Return [x, y] of the center of cell containing provided text 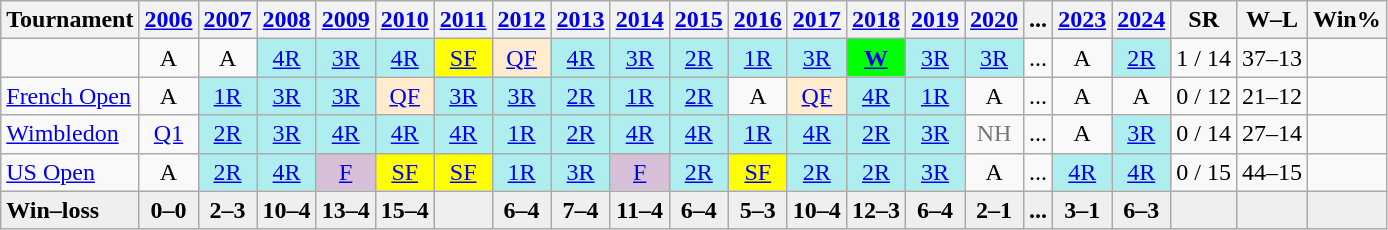
2008 [286, 20]
6–3 [1142, 210]
2020 [994, 20]
0 / 14 [1204, 134]
1 / 14 [1204, 58]
2024 [1142, 20]
2006 [168, 20]
Q1 [168, 134]
SR [1204, 20]
2023 [1082, 20]
Win–loss [70, 210]
French Open [70, 96]
2015 [698, 20]
2016 [758, 20]
0 / 12 [1204, 96]
15–4 [404, 210]
11–4 [640, 210]
2018 [876, 20]
2011 [463, 20]
44–15 [1272, 172]
21–12 [1272, 96]
2–1 [994, 210]
NH [994, 134]
12–3 [876, 210]
2009 [346, 20]
0 / 15 [1204, 172]
7–4 [580, 210]
Tournament [70, 20]
2007 [228, 20]
W–L [1272, 20]
0–0 [168, 210]
2014 [640, 20]
2017 [816, 20]
2–3 [228, 210]
2012 [522, 20]
37–13 [1272, 58]
27–14 [1272, 134]
US Open [70, 172]
2019 [934, 20]
Wimbledon [70, 134]
Win% [1348, 20]
3–1 [1082, 210]
2010 [404, 20]
13–4 [346, 210]
W [876, 58]
2013 [580, 20]
5–3 [758, 210]
